Locate the cell with the specified text and output its (X, Y) center coordinate. 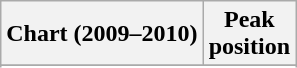
Chart (2009–2010) (102, 34)
Peakposition (249, 34)
